Determine the (x, y) coordinate at the center of the cell enclosing the given text.  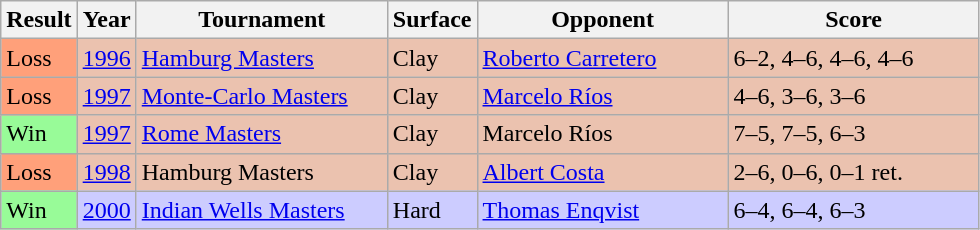
Albert Costa (602, 172)
Thomas Enqvist (602, 210)
6–4, 6–4, 6–3 (854, 210)
Rome Masters (262, 134)
4–6, 3–6, 3–6 (854, 96)
Tournament (262, 20)
Year (106, 20)
Surface (432, 20)
6–2, 4–6, 4–6, 4–6 (854, 58)
1996 (106, 58)
2000 (106, 210)
Hard (432, 210)
Result (39, 20)
Opponent (602, 20)
2–6, 0–6, 0–1 ret. (854, 172)
Roberto Carretero (602, 58)
Score (854, 20)
Indian Wells Masters (262, 210)
7–5, 7–5, 6–3 (854, 134)
Monte-Carlo Masters (262, 96)
1998 (106, 172)
